Identify which cell holds the provided text, then report its (x, y) central coordinate. 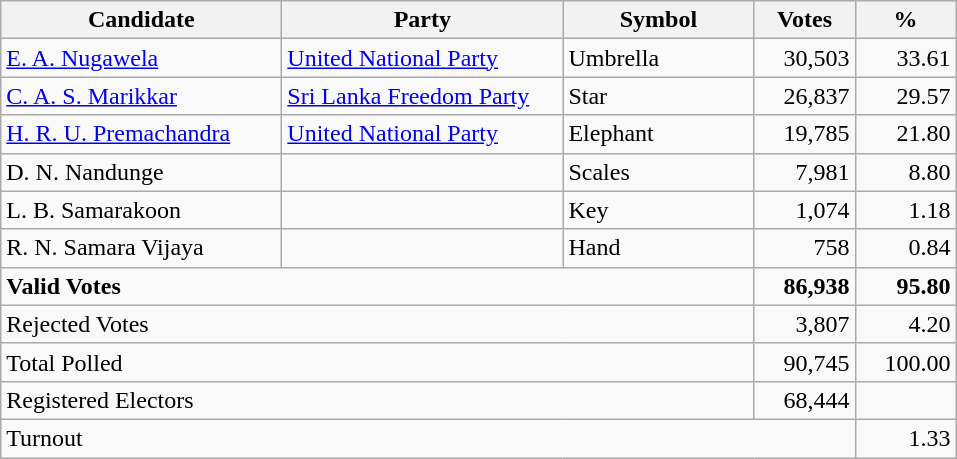
26,837 (804, 96)
Candidate (142, 20)
Valid Votes (378, 286)
19,785 (804, 134)
D. N. Nandunge (142, 172)
1.33 (906, 438)
Umbrella (658, 58)
1,074 (804, 210)
3,807 (804, 324)
95.80 (906, 286)
E. A. Nugawela (142, 58)
Registered Electors (378, 400)
C. A. S. Marikkar (142, 96)
Sri Lanka Freedom Party (422, 96)
Turnout (428, 438)
Total Polled (378, 362)
0.84 (906, 248)
Hand (658, 248)
7,981 (804, 172)
21.80 (906, 134)
Votes (804, 20)
100.00 (906, 362)
Symbol (658, 20)
Party (422, 20)
30,503 (804, 58)
Scales (658, 172)
H. R. U. Premachandra (142, 134)
90,745 (804, 362)
758 (804, 248)
1.18 (906, 210)
Key (658, 210)
Rejected Votes (378, 324)
8.80 (906, 172)
33.61 (906, 58)
L. B. Samarakoon (142, 210)
R. N. Samara Vijaya (142, 248)
29.57 (906, 96)
Elephant (658, 134)
68,444 (804, 400)
Star (658, 96)
4.20 (906, 324)
86,938 (804, 286)
% (906, 20)
